Output the [x, y] coordinate of the center of the cell containing the given text.  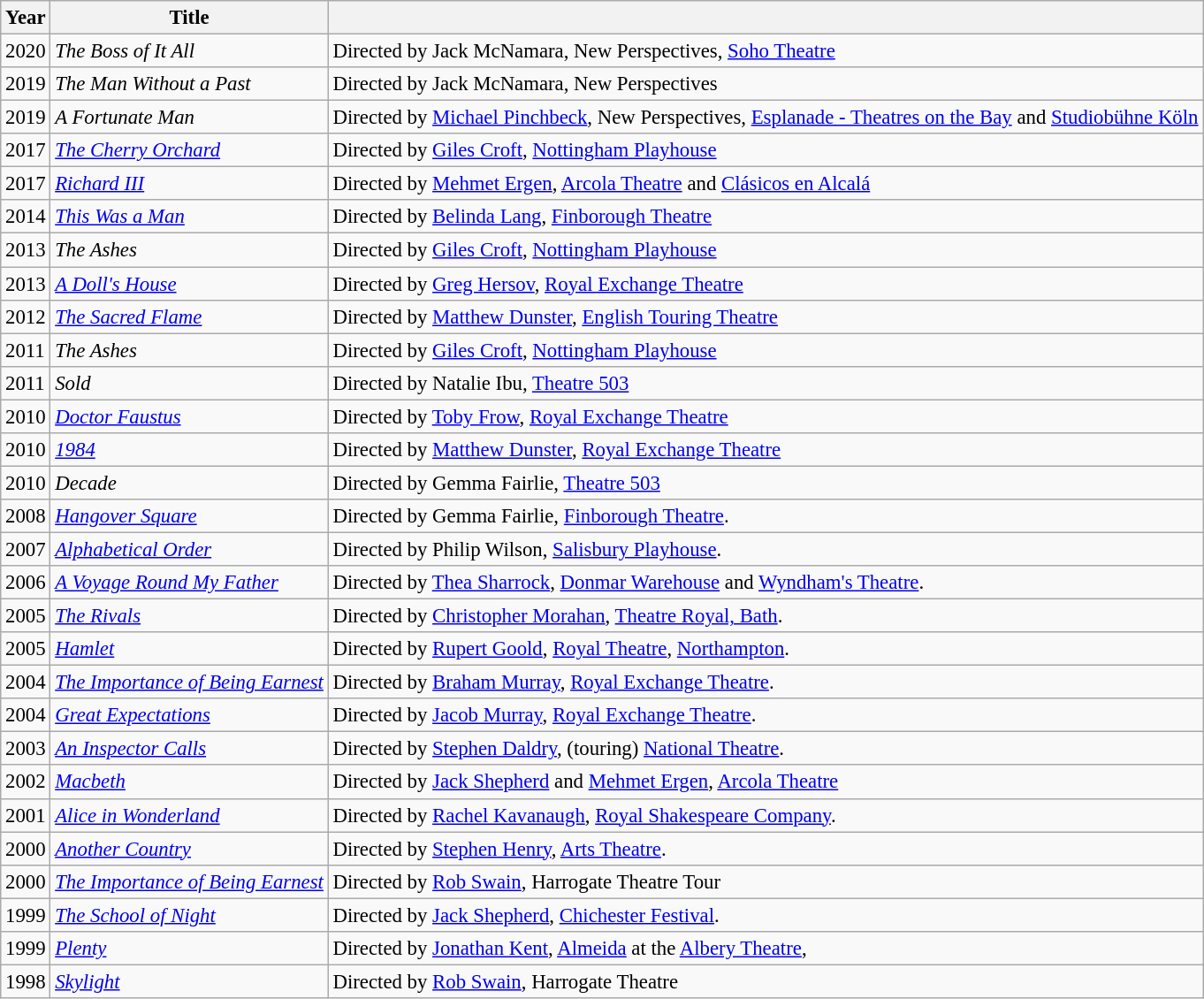
Directed by Matthew Dunster, English Touring Theatre [766, 316]
Directed by Braham Murray, Royal Exchange Theatre. [766, 683]
This Was a Man [189, 217]
Directed by Greg Hersov, Royal Exchange Theatre [766, 284]
Directed by Natalie Ibu, Theatre 503 [766, 383]
Directed by Toby Frow, Royal Exchange Theatre [766, 416]
Directed by Stephen Henry, Arts Theatre. [766, 849]
The Sacred Flame [189, 316]
Directed by Rachel Kavanaugh, Royal Shakespeare Company. [766, 815]
Decade [189, 483]
2020 [26, 51]
2002 [26, 782]
Directed by Stephen Daldry, (touring) National Theatre. [766, 749]
Directed by Belinda Lang, Finborough Theatre [766, 217]
Directed by Philip Wilson, Salisbury Playhouse. [766, 549]
2012 [26, 316]
Directed by Jonathan Kent, Almeida at the Albery Theatre, [766, 949]
The Cherry Orchard [189, 150]
Hangover Square [189, 516]
Skylight [189, 981]
An Inspector Calls [189, 749]
2003 [26, 749]
Directed by Christopher Morahan, Theatre Royal, Bath. [766, 616]
Sold [189, 383]
Macbeth [189, 782]
The Rivals [189, 616]
1998 [26, 981]
Richard III [189, 184]
A Doll's House [189, 284]
Directed by Jack Shepherd, Chichester Festival. [766, 915]
Directed by Rob Swain, Harrogate Theatre [766, 981]
1984 [189, 450]
Directed by Gemma Fairlie, Finborough Theatre. [766, 516]
Directed by Rupert Goold, Royal Theatre, Northampton. [766, 649]
Directed by Rob Swain, Harrogate Theatre Tour [766, 881]
2014 [26, 217]
The School of Night [189, 915]
A Voyage Round My Father [189, 583]
Directed by Matthew Dunster, Royal Exchange Theatre [766, 450]
The Boss of It All [189, 51]
2008 [26, 516]
Hamlet [189, 649]
Plenty [189, 949]
Year [26, 18]
Alphabetical Order [189, 549]
Directed by Jack McNamara, New Perspectives, Soho Theatre [766, 51]
2001 [26, 815]
The Man Without a Past [189, 84]
Another Country [189, 849]
Doctor Faustus [189, 416]
2006 [26, 583]
Directed by Thea Sharrock, Donmar Warehouse and Wyndham's Theatre. [766, 583]
Directed by Jack Shepherd and Mehmet Ergen, Arcola Theatre [766, 782]
Alice in Wonderland [189, 815]
Directed by Michael Pinchbeck, New Perspectives, Esplanade - Theatres on the Bay and Studiobühne Köln [766, 118]
Directed by Mehmet Ergen, Arcola Theatre and Clásicos en Alcalá [766, 184]
Directed by Gemma Fairlie, Theatre 503 [766, 483]
Directed by Jack McNamara, New Perspectives [766, 84]
Directed by Jacob Murray, Royal Exchange Theatre. [766, 715]
A Fortunate Man [189, 118]
2007 [26, 549]
Title [189, 18]
Great Expectations [189, 715]
